Provide the (x, y) coordinate of the cell's center where the given text is located.  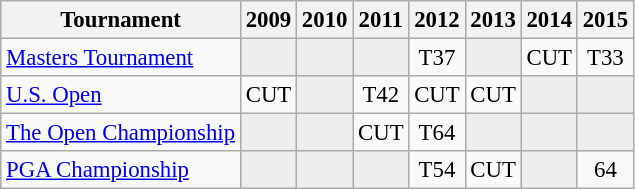
T64 (437, 133)
T37 (437, 58)
2011 (381, 20)
Tournament (121, 20)
2010 (325, 20)
2014 (549, 20)
2015 (605, 20)
2013 (493, 20)
T54 (437, 170)
Masters Tournament (121, 58)
U.S. Open (121, 95)
2009 (268, 20)
64 (605, 170)
T42 (381, 95)
2012 (437, 20)
The Open Championship (121, 133)
PGA Championship (121, 170)
T33 (605, 58)
